Locate the cell with the specified text and output its [X, Y] center coordinate. 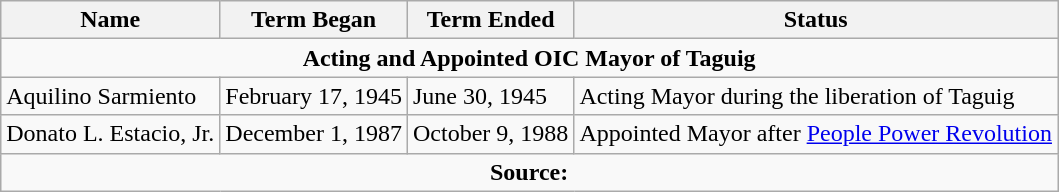
June 30, 1945 [490, 96]
February 17, 1945 [314, 96]
October 9, 1988 [490, 134]
Status [816, 20]
Aquilino Sarmiento [110, 96]
Acting Mayor during the liberation of Taguig [816, 96]
Acting and Appointed OIC Mayor of Taguig [530, 58]
Donato L. Estacio, Jr. [110, 134]
Appointed Mayor after People Power Revolution [816, 134]
Name [110, 20]
Term Ended [490, 20]
December 1, 1987 [314, 134]
Term Began [314, 20]
Source: [530, 172]
